Extract the [X, Y] coordinate from the center of the cell holding the provided text.  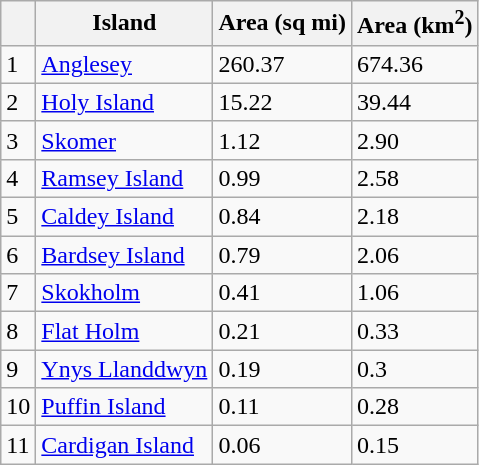
0.3 [414, 369]
Area (sq mi) [282, 24]
Skokholm [124, 293]
7 [18, 293]
11 [18, 445]
Bardsey Island [124, 255]
1.06 [414, 293]
2.90 [414, 140]
Holy Island [124, 102]
0.19 [282, 369]
2.06 [414, 255]
1 [18, 64]
0.99 [282, 178]
0.28 [414, 407]
0.33 [414, 331]
0.11 [282, 407]
Anglesey [124, 64]
3 [18, 140]
Island [124, 24]
5 [18, 217]
4 [18, 178]
9 [18, 369]
0.79 [282, 255]
Caldey Island [124, 217]
0.84 [282, 217]
0.41 [282, 293]
0.15 [414, 445]
39.44 [414, 102]
Cardigan Island [124, 445]
0.06 [282, 445]
1.12 [282, 140]
2.58 [414, 178]
Ramsey Island [124, 178]
Flat Holm [124, 331]
Ynys Llanddwyn [124, 369]
Area (km2) [414, 24]
2.18 [414, 217]
6 [18, 255]
Skomer [124, 140]
260.37 [282, 64]
2 [18, 102]
674.36 [414, 64]
8 [18, 331]
15.22 [282, 102]
10 [18, 407]
Puffin Island [124, 407]
0.21 [282, 331]
